Search for the cell housing the specified text and yield its [X, Y] center coordinate. 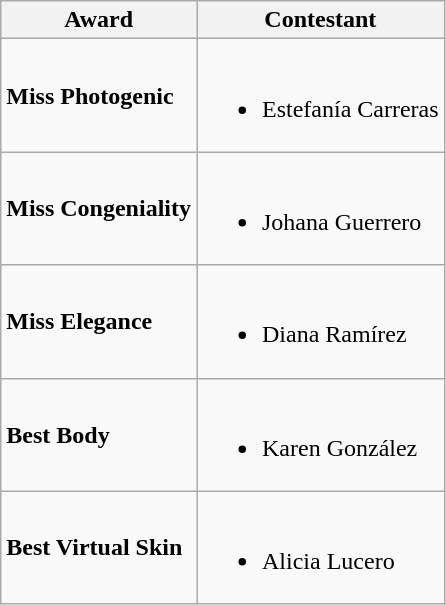
Best Virtual Skin [99, 548]
Contestant [320, 20]
Miss Photogenic [99, 96]
Diana Ramírez [320, 322]
Karen González [320, 434]
Best Body [99, 434]
Award [99, 20]
Johana Guerrero [320, 208]
Miss Congeniality [99, 208]
Alicia Lucero [320, 548]
Estefanía Carreras [320, 96]
Miss Elegance [99, 322]
